Search for the cell housing the specified text and yield its [X, Y] center coordinate. 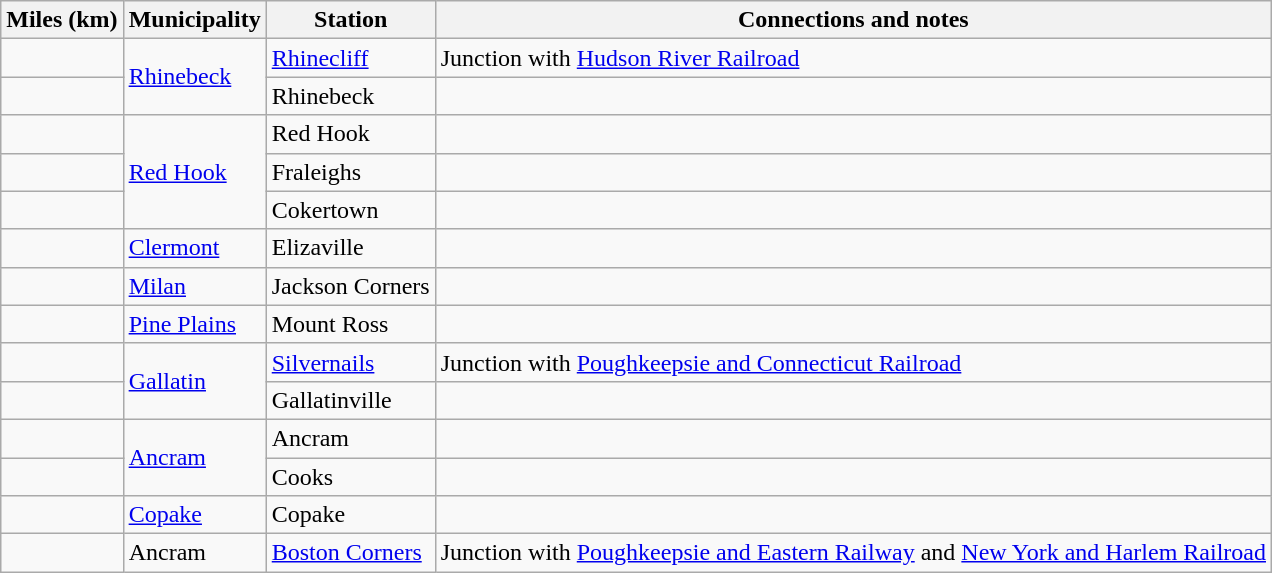
Elizaville [350, 248]
Junction with Poughkeepsie and Connecticut Railroad [853, 362]
Junction with Poughkeepsie and Eastern Railway and New York and Harlem Railroad [853, 553]
Gallatin [194, 381]
Miles (km) [62, 20]
Fraleighs [350, 172]
Municipality [194, 20]
Silvernails [350, 362]
Junction with Hudson River Railroad [853, 58]
Cooks [350, 477]
Boston Corners [350, 553]
Clermont [194, 248]
Milan [194, 286]
Rhinecliff [350, 58]
Gallatinville [350, 400]
Mount Ross [350, 324]
Jackson Corners [350, 286]
Connections and notes [853, 20]
Pine Plains [194, 324]
Station [350, 20]
Cokertown [350, 210]
